Search for the cell housing the specified text and yield its [X, Y] center coordinate. 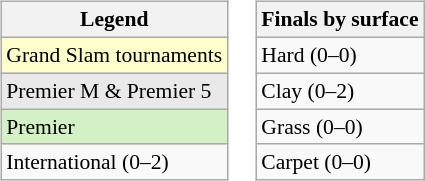
Grass (0–0) [340, 127]
Premier M & Premier 5 [114, 91]
Premier [114, 127]
Hard (0–0) [340, 55]
International (0–2) [114, 162]
Legend [114, 20]
Finals by surface [340, 20]
Carpet (0–0) [340, 162]
Clay (0–2) [340, 91]
Grand Slam tournaments [114, 55]
